Output the [X, Y] coordinate of the center of the cell containing the given text.  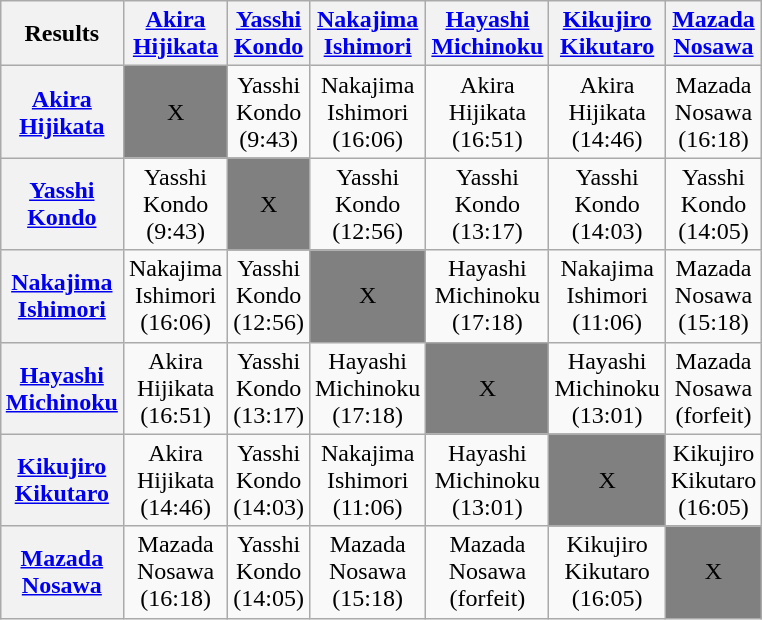
Results [62, 34]
